Provide the (x, y) coordinate of the cell's center where the given text is located.  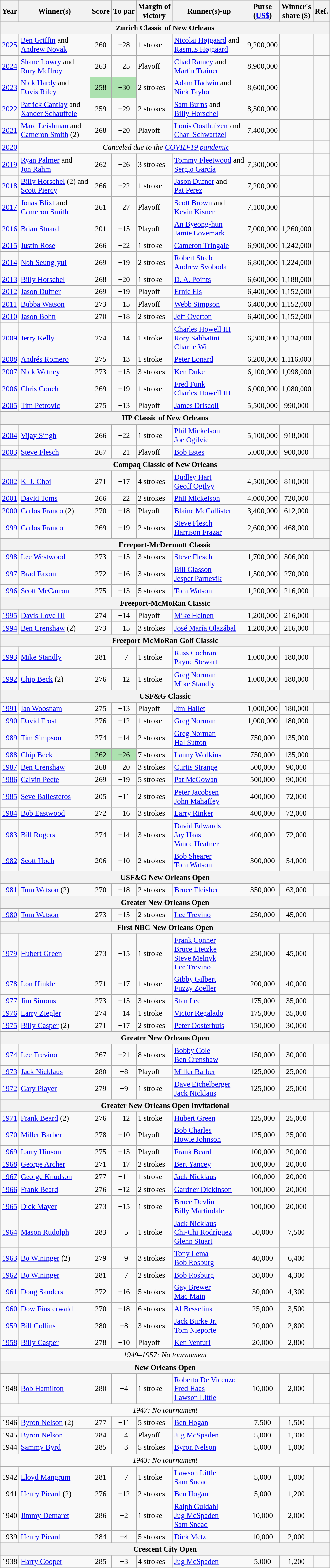
1988 (10, 755)
1987 (10, 767)
900,000 (296, 452)
Zurich Classic of New Orleans (165, 28)
2002 (10, 482)
Tom Watson (2) (54, 890)
Bert Yancey (209, 1164)
José María Olazábal (209, 628)
1945 (10, 1435)
350,000 (263, 890)
Bob Hamilton (54, 1389)
Jason Dufner (54, 292)
Henry Picard (54, 1537)
261 (101, 207)
Marc Leishman and Cameron Smith (2) (54, 131)
Jack Burke Jr. Tom Nieporte (209, 1326)
1997 (10, 574)
Robert Streb Andrew Svoboda (209, 262)
206 (101, 861)
Ben Griffin and Andrew Novak (54, 45)
1,080,000 (296, 389)
Jason Dufner and Pat Perez (209, 185)
1947: No tournament (165, 1410)
Doug Sanders (54, 1292)
Nick Watney (54, 372)
Larry Hinson (54, 1152)
1989 (10, 738)
263 (101, 66)
3,500 (296, 1309)
Gibby Gilbert Fuzzy Zoeller (209, 984)
2003 (10, 452)
Frank Conner Bruce Lietzke Steve Melnyk Lee Trevino (209, 953)
1,260,000 (296, 229)
Billy Horschel (2) and Scott Piercy (54, 185)
1963 (10, 1258)
2022 (10, 109)
Bob Charles Howie Johnson (209, 1135)
Winner'sshare ($) (296, 11)
Lloyd Mangrum (54, 1477)
Scott Hoch (54, 861)
Runner(s)-up (209, 11)
2020 (10, 147)
Byron Nelson (2) (54, 1423)
1961 (10, 1292)
1939 (10, 1537)
2010 (10, 317)
1983 (10, 835)
1943: No tournament (165, 1460)
Webb Simpson (209, 304)
6,600,000 (263, 279)
2021 (10, 131)
Bruce Fleisher (209, 890)
David Edwards Jay Haas Vance Heafner (209, 835)
5,000,000 (263, 452)
Dudley Hart Geoff Ogilvy (209, 482)
Scott McCarron (54, 591)
2004 (10, 435)
1,116,000 (296, 359)
Jim Hallet (209, 708)
2012 (10, 292)
Victor Regalado (209, 1013)
1962 (10, 1275)
Winner(s) (54, 11)
201 (101, 229)
Billy Horschel (54, 279)
Ernie Els (209, 292)
Scott Brown and Kevin Kisner (209, 207)
−29 (124, 109)
1,224,000 (296, 262)
Phil Mickelson (209, 498)
Lanny Wadkins (209, 755)
Mike Heinen (209, 616)
Frank Beard (2) (54, 1118)
Bo Wininger (54, 1275)
Davis Love III (54, 616)
1942 (10, 1477)
Jack Nicklaus Chi-Chi Rodríguez Glenn Stuart (209, 1232)
Billy Casper (2) (54, 1025)
6,300,000 (263, 338)
Canceled due to the COVID-19 pandemic (166, 147)
Lee Westwood (54, 557)
Billy Casper (54, 1342)
Larry Ziegler (54, 1013)
1993 (10, 658)
50,000 (263, 1232)
2017 (10, 207)
Lon Hinkle (54, 984)
Larry Rinker (209, 813)
260 (101, 45)
1978 (10, 984)
6 strokes (154, 1309)
Ralph Guldahl Jug McSpaden Sam Snead (209, 1515)
8,900,000 (263, 66)
Bob Eastwood (54, 813)
2023 (10, 87)
1964 (10, 1232)
6,100,000 (263, 372)
7,100,000 (263, 207)
2011 (10, 304)
1979 (10, 953)
Brad Faxon (54, 574)
Ken Duke (209, 372)
2015 (10, 245)
David Toms (54, 498)
Calvin Peete (54, 780)
1,098,000 (296, 372)
259 (101, 109)
7,400,000 (263, 131)
1,500,000 (263, 574)
1,700,000 (263, 557)
Bo Wininger (2) (54, 1258)
Gardner Dickinson (209, 1189)
Roberto De Vicenzo Fred Haas Lawson Little (209, 1389)
1960 (10, 1309)
6,400 (296, 1258)
Stan Lee (209, 1001)
Freeport-McMoRan Golf Classic (165, 641)
Mike Standly (54, 658)
4,000,000 (263, 498)
1969 (10, 1152)
Dave Eichelberger Jack Nicklaus (209, 1089)
Gay Brewer Mac Main (209, 1292)
1959 (10, 1326)
205 (101, 796)
HP Classic of New Orleans (165, 418)
Jonas Blixt and Cameron Smith (54, 207)
Tommy Fleetwood and Sergio García (209, 164)
3,400,000 (263, 511)
Sammy Byrd (54, 1448)
Nick Hardy and Davis Riley (54, 87)
Bruce Devlin Billy Martindale (209, 1206)
1977 (10, 1001)
6,200,000 (263, 359)
200,000 (263, 984)
−25 (124, 66)
Freeport-McMoRan Classic (165, 603)
Margin ofvictory (154, 11)
1998 (10, 557)
1985 (10, 796)
8,300,000 (263, 109)
Harry Cooper (54, 1562)
Peter Lonard (209, 359)
1965 (10, 1206)
7 strokes (154, 755)
1,242,000 (296, 245)
1941 (10, 1494)
1996 (10, 591)
K. J. Choi (54, 482)
Compaq Classic of New Orleans (165, 464)
Purse(US$) (263, 11)
1981 (10, 890)
2016 (10, 229)
6,800,000 (263, 262)
1949–1957: No tournament (165, 1355)
Blaine McCallister (209, 511)
1990 (10, 721)
1968 (10, 1164)
1991 (10, 708)
1,134,000 (296, 338)
Year (10, 11)
−5 (124, 1232)
Cameron Tringale (209, 245)
Crescent City Open (165, 1549)
An Byeong-hun Jamie Lovemark (209, 229)
Shane Lowry and Rory McIlroy (54, 66)
Lawson Little Sam Snead (209, 1477)
Ian Woosnam (54, 708)
1,300 (296, 1435)
5,500,000 (263, 406)
Jimmy Demaret (54, 1515)
Chip Beck (54, 755)
Tim Petrovic (54, 406)
2000 (10, 511)
300,000 (263, 861)
Mason Rudolph (54, 1232)
Peter Jacobsen John Mahaffey (209, 796)
2001 (10, 498)
Ben Crenshaw (54, 767)
Greg Norman Hal Sutton (209, 738)
1982 (10, 861)
Bobby Cole Ben Crenshaw (209, 1055)
2,600,000 (263, 528)
USF&G Classic (165, 696)
Pat McGowan (209, 780)
Bill Collins (54, 1326)
1986 (10, 780)
1974 (10, 1055)
Jeff Overton (209, 317)
Ben Crenshaw (2) (54, 628)
7,000,000 (263, 229)
1980 (10, 915)
Score (101, 11)
1984 (10, 813)
Sam Burns and Billy Horschel (209, 109)
Ryan Palmer and Jon Rahm (54, 164)
Tony Lema Bob Rosburg (209, 1258)
1946 (10, 1423)
James Driscoll (209, 406)
1940 (10, 1515)
1948 (10, 1389)
2019 (10, 164)
63,000 (296, 890)
6,900,000 (263, 245)
2014 (10, 262)
Greater New Orleans Open Invitational (165, 1106)
8 strokes (154, 1055)
Dow Finsterwald (54, 1309)
2006 (10, 389)
720,000 (296, 498)
1944 (10, 1448)
1971 (10, 1118)
Jason Bohn (54, 317)
Charles Howell III Rory Sabbatini Charlie Wi (209, 338)
Bob Estes (209, 452)
283 (101, 1232)
2008 (10, 359)
258 (101, 87)
1,500 (296, 1423)
Bubba Watson (54, 304)
Chad Ramey and Martin Trainer (209, 66)
1994 (10, 628)
Brian Stuard (54, 229)
1976 (10, 1013)
2024 (10, 66)
2025 (10, 45)
5,100,000 (263, 435)
54,000 (296, 861)
612,000 (296, 511)
2005 (10, 406)
Dick Metz (209, 1537)
USF&G New Orleans Open (165, 878)
7,300,000 (263, 164)
1972 (10, 1089)
286 (101, 1515)
Bill Rogers (54, 835)
Tim Simpson (54, 738)
First NBC New Orleans Open (165, 927)
1958 (10, 1342)
Noh Seung-yul (54, 262)
−27 (124, 207)
Chip Beck (2) (54, 679)
306,000 (296, 557)
2009 (10, 338)
1966 (10, 1189)
−30 (124, 87)
Steve Flesch Harrison Frazar (209, 528)
Patrick Cantlay and Xander Schauffele (54, 109)
1975 (10, 1025)
468,000 (296, 528)
1992 (10, 679)
David Frost (54, 721)
Bill Glasson Jesper Parnevik (209, 574)
1973 (10, 1072)
1999 (10, 528)
Bob Shearer Tom Watson (209, 861)
1967 (10, 1177)
D. A. Points (209, 279)
Freeport-McDermott Classic (165, 545)
Carlos Franco (2) (54, 511)
270,000 (296, 574)
8,600,000 (263, 87)
810,000 (296, 482)
Adam Hadwin and Nick Taylor (209, 87)
Fred Funk Charles Howell III (209, 389)
Al Besselink (209, 1309)
Chris Couch (54, 389)
1970 (10, 1135)
−2 (124, 1515)
Seve Ballesteros (54, 796)
−28 (124, 45)
918,000 (296, 435)
Jim Simons (54, 1001)
7,200,000 (263, 185)
Justin Rose (54, 245)
6,000,000 (263, 389)
1938 (10, 1562)
Greg Norman (209, 721)
Greg Norman Mike Standly (209, 679)
Vijay Singh (54, 435)
Carlos Franco (54, 528)
1,188,000 (296, 279)
2018 (10, 185)
Gary Player (54, 1089)
Ref. (321, 11)
2007 (10, 372)
New Orleans Open (165, 1368)
Jerry Kelly (54, 338)
Phil Mickelson Joe Ogilvie (209, 435)
To par (124, 11)
Louis Oosthuizen and Charl Schwartzel (209, 131)
9,200,000 (263, 45)
Henry Picard (2) (54, 1494)
4,500,000 (263, 482)
Bob Rosburg (209, 1275)
1995 (10, 616)
Peter Oosterhuis (209, 1025)
Dick Mayer (54, 1206)
Nicolai Højgaard and Rasmus Højgaard (209, 45)
George Archer (54, 1164)
Curtis Strange (209, 767)
990,000 (296, 406)
Russ Cochran Payne Stewart (209, 658)
Ken Venturi (209, 1342)
2013 (10, 279)
George Knudson (54, 1177)
Andrés Romero (54, 359)
